For the text-containing cell, return its midpoint in [x, y] coordinate format. 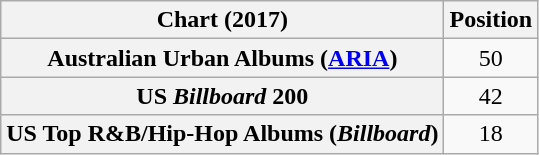
42 [491, 96]
18 [491, 134]
Australian Urban Albums (ARIA) [222, 58]
US Billboard 200 [222, 96]
Position [491, 20]
US Top R&B/Hip-Hop Albums (Billboard) [222, 134]
50 [491, 58]
Chart (2017) [222, 20]
